Extract the [X, Y] coordinate from the center of the cell holding the provided text.  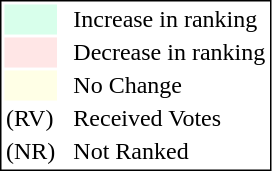
(NR) [30, 151]
Not Ranked [170, 151]
Received Votes [170, 119]
(RV) [30, 119]
Decrease in ranking [170, 53]
No Change [170, 85]
Increase in ranking [170, 19]
